Determine the [X, Y] coordinate at the center of the cell enclosing the given text.  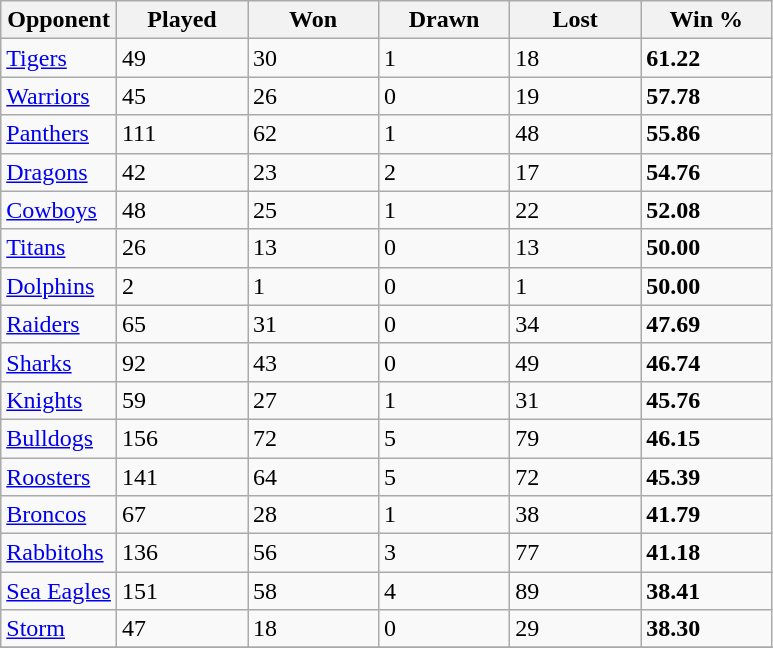
141 [182, 477]
Raiders [59, 324]
19 [576, 96]
65 [182, 324]
Storm [59, 629]
42 [182, 172]
Tigers [59, 58]
43 [314, 362]
Lost [576, 20]
30 [314, 58]
59 [182, 400]
38.41 [706, 591]
25 [314, 210]
Bulldogs [59, 438]
41.79 [706, 515]
23 [314, 172]
Warriors [59, 96]
64 [314, 477]
151 [182, 591]
156 [182, 438]
46.74 [706, 362]
Played [182, 20]
Broncos [59, 515]
45 [182, 96]
111 [182, 134]
67 [182, 515]
61.22 [706, 58]
52.08 [706, 210]
45.39 [706, 477]
58 [314, 591]
Drawn [444, 20]
Dolphins [59, 286]
Titans [59, 248]
Opponent [59, 20]
22 [576, 210]
4 [444, 591]
47 [182, 629]
56 [314, 553]
41.18 [706, 553]
Cowboys [59, 210]
38.30 [706, 629]
Roosters [59, 477]
28 [314, 515]
3 [444, 553]
27 [314, 400]
54.76 [706, 172]
55.86 [706, 134]
46.15 [706, 438]
17 [576, 172]
29 [576, 629]
Sharks [59, 362]
Panthers [59, 134]
Sea Eagles [59, 591]
45.76 [706, 400]
77 [576, 553]
Win % [706, 20]
38 [576, 515]
Dragons [59, 172]
Knights [59, 400]
Won [314, 20]
47.69 [706, 324]
92 [182, 362]
89 [576, 591]
136 [182, 553]
79 [576, 438]
Rabbitohs [59, 553]
62 [314, 134]
57.78 [706, 96]
34 [576, 324]
